Detect which cell encompasses the target text, then output its (X, Y) center coordinate. 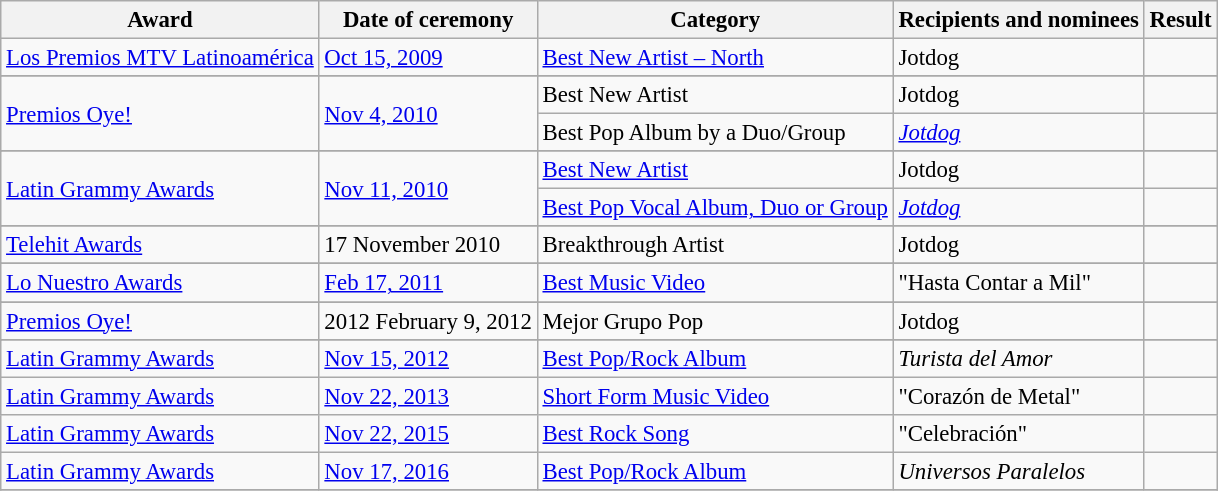
Result (1180, 20)
"Corazón de Metal" (1018, 396)
Nov 17, 2016 (428, 471)
Nov 11, 2010 (428, 188)
Nov 4, 2010 (428, 114)
Best Pop Album by a Duo/Group (715, 133)
Nov 22, 2013 (428, 396)
Telehit Awards (160, 245)
Award (160, 20)
Breakthrough Artist (715, 245)
Universos Paralelos (1018, 471)
Mejor Grupo Pop (715, 321)
Category (715, 20)
"Celebración" (1018, 433)
"Hasta Contar a Mil" (1018, 283)
Recipients and nominees (1018, 20)
Oct 15, 2009 (428, 58)
Best New Artist – North (715, 58)
Turista del Amor (1018, 358)
Short Form Music Video (715, 396)
17 November 2010 (428, 245)
Nov 22, 2015 (428, 433)
2012 February 9, 2012 (428, 321)
Lo Nuestro Awards (160, 283)
Date of ceremony (428, 20)
Los Premios MTV Latinoamérica (160, 58)
Feb 17, 2011 (428, 283)
Best Pop Vocal Album, Duo or Group (715, 208)
Best Music Video (715, 283)
Best Rock Song (715, 433)
Nov 15, 2012 (428, 358)
